Output the [x, y] coordinate of the center of the cell containing the given text.  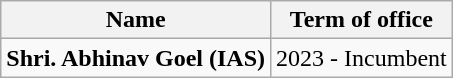
2023 - Incumbent [362, 58]
Name [136, 20]
Shri. Abhinav Goel (IAS) [136, 58]
Term of office [362, 20]
